Return the (x, y) coordinate for the center point of the cell that contains the specified text.  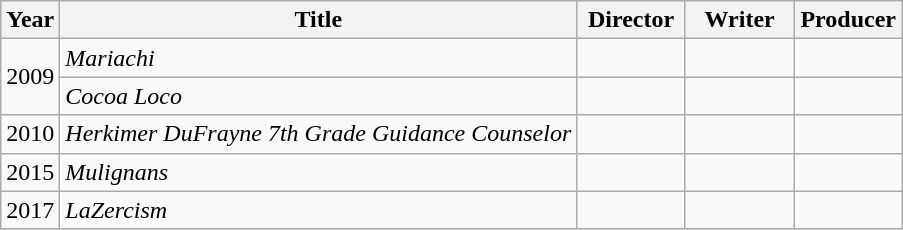
Mulignans (318, 172)
Producer (848, 20)
Herkimer DuFrayne 7th Grade Guidance Counselor (318, 134)
LaZercism (318, 210)
2017 (30, 210)
Title (318, 20)
Mariachi (318, 58)
2015 (30, 172)
2010 (30, 134)
Year (30, 20)
Director (632, 20)
Cocoa Loco (318, 96)
Writer (740, 20)
2009 (30, 77)
